Identify which cell holds the provided text, then report its [x, y] central coordinate. 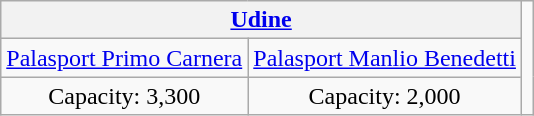
Palasport Manlio Benedetti [385, 58]
Capacity: 2,000 [385, 96]
Capacity: 3,300 [124, 96]
Udine [262, 20]
Palasport Primo Carnera [124, 58]
